Capture the cell that displays the provided text and extract its (x, y) central coordinate. 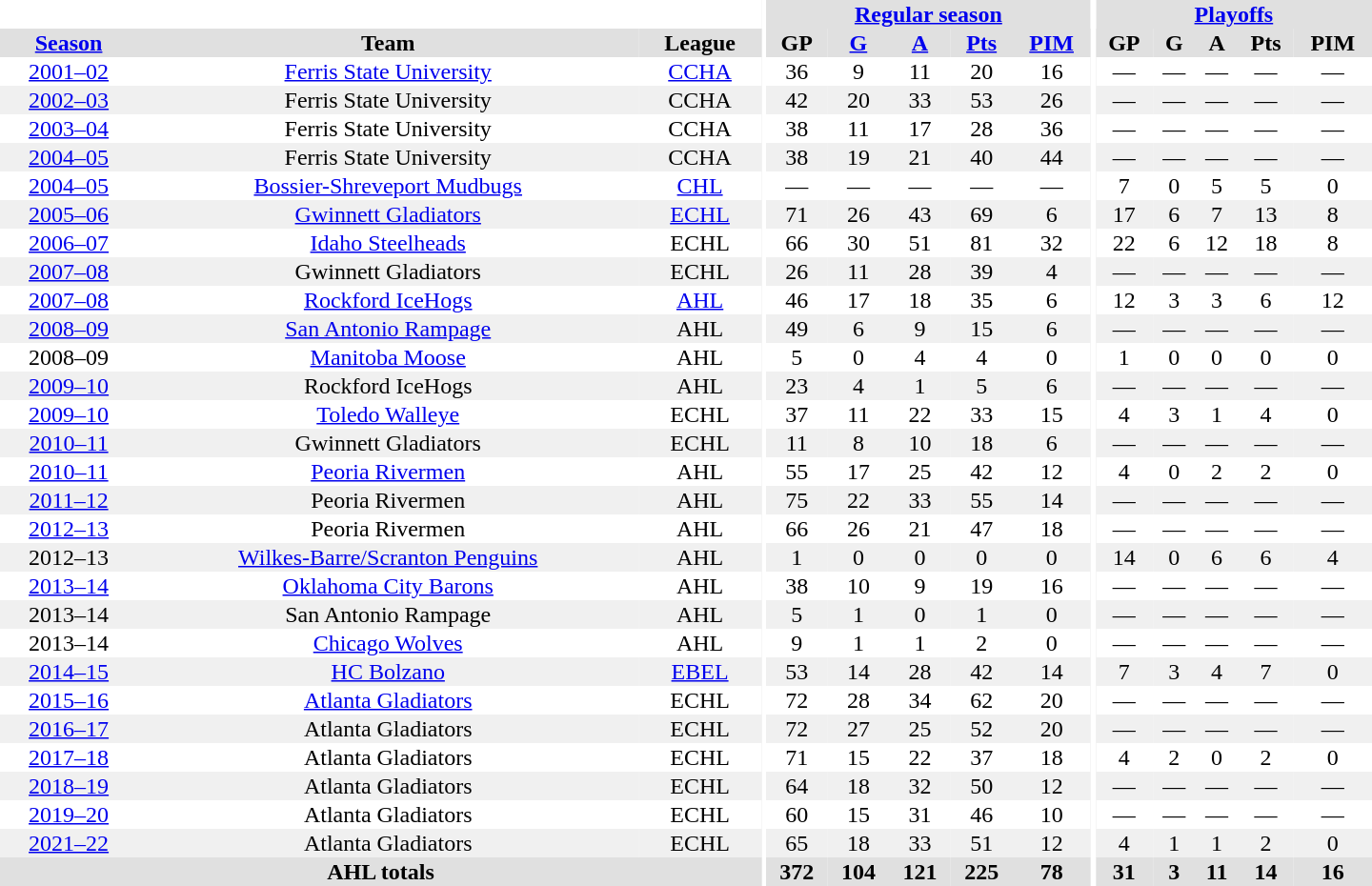
Manitoba Moose (388, 357)
44 (1051, 157)
2005–06 (69, 214)
2001–02 (69, 71)
Playoffs (1234, 14)
Bossier-Shreveport Mudbugs (388, 186)
2015–16 (69, 700)
2014–15 (69, 672)
2018–19 (69, 786)
13 (1265, 214)
Chicago Wolves (388, 643)
Team (388, 43)
2017–18 (69, 757)
2011–12 (69, 500)
HC Bolzano (388, 672)
2003–04 (69, 129)
34 (920, 700)
47 (981, 529)
2016–17 (69, 729)
27 (859, 729)
65 (797, 843)
75 (797, 500)
Idaho Steelheads (388, 243)
52 (981, 729)
2006–07 (69, 243)
60 (797, 815)
30 (859, 243)
2021–22 (69, 843)
49 (797, 329)
225 (981, 872)
Regular season (928, 14)
Wilkes-Barre/Scranton Penguins (388, 557)
AHL totals (381, 872)
2002–03 (69, 100)
121 (920, 872)
League (699, 43)
50 (981, 786)
39 (981, 272)
23 (797, 386)
43 (920, 214)
64 (797, 786)
Season (69, 43)
81 (981, 243)
EBEL (699, 672)
2019–20 (69, 815)
104 (859, 872)
Oklahoma City Barons (388, 586)
35 (981, 300)
40 (981, 157)
372 (797, 872)
Toledo Walleye (388, 414)
CHL (699, 186)
69 (981, 214)
62 (981, 700)
78 (1051, 872)
